For the text-containing cell, return its midpoint in (x, y) coordinate format. 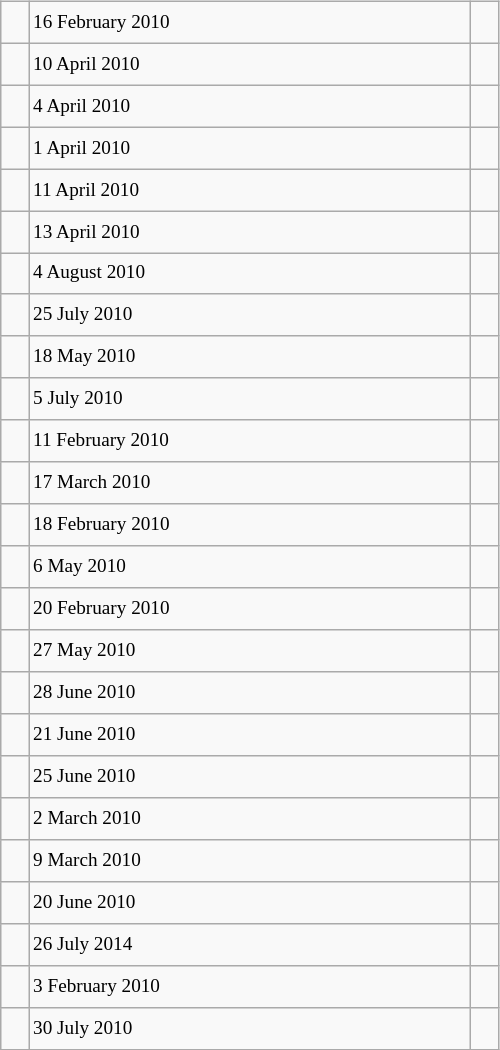
6 May 2010 (249, 567)
30 July 2010 (249, 1028)
9 March 2010 (249, 861)
18 February 2010 (249, 525)
20 June 2010 (249, 902)
18 May 2010 (249, 357)
3 February 2010 (249, 986)
13 April 2010 (249, 232)
27 May 2010 (249, 651)
10 April 2010 (249, 64)
1 April 2010 (249, 148)
25 June 2010 (249, 777)
17 March 2010 (249, 483)
11 April 2010 (249, 190)
25 July 2010 (249, 315)
5 July 2010 (249, 399)
20 February 2010 (249, 609)
11 February 2010 (249, 441)
26 July 2014 (249, 944)
2 March 2010 (249, 819)
28 June 2010 (249, 693)
4 August 2010 (249, 274)
16 February 2010 (249, 22)
4 April 2010 (249, 106)
21 June 2010 (249, 735)
